Return (x, y) of the center of cell containing provided text 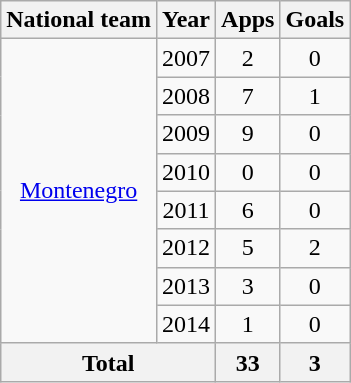
2010 (186, 172)
33 (248, 362)
National team (79, 20)
2009 (186, 134)
Apps (248, 20)
Montenegro (79, 191)
Total (108, 362)
5 (248, 248)
2007 (186, 58)
7 (248, 96)
Year (186, 20)
2011 (186, 210)
2013 (186, 286)
Goals (315, 20)
2012 (186, 248)
6 (248, 210)
9 (248, 134)
2008 (186, 96)
2014 (186, 324)
